Scan for the cell matching the given text and deliver its (x, y) coordinate at center. 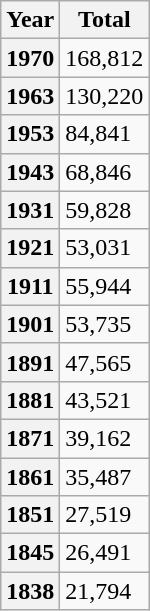
84,841 (104, 134)
55,944 (104, 286)
1970 (30, 58)
1881 (30, 400)
35,487 (104, 477)
59,828 (104, 210)
Total (104, 20)
1838 (30, 591)
21,794 (104, 591)
1953 (30, 134)
1931 (30, 210)
1861 (30, 477)
1921 (30, 248)
53,735 (104, 324)
168,812 (104, 58)
130,220 (104, 96)
43,521 (104, 400)
1963 (30, 96)
68,846 (104, 172)
1901 (30, 324)
53,031 (104, 248)
27,519 (104, 515)
1851 (30, 515)
1891 (30, 362)
26,491 (104, 553)
1871 (30, 438)
1943 (30, 172)
1845 (30, 553)
1911 (30, 286)
39,162 (104, 438)
47,565 (104, 362)
Year (30, 20)
